Return the [X, Y] coordinate for the center point of the cell that contains the specified text.  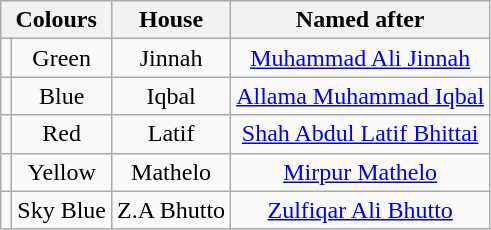
Latif [172, 134]
Mirpur Mathelo [360, 172]
Yellow [62, 172]
Jinnah [172, 58]
Shah Abdul Latif Bhittai [360, 134]
Mathelo [172, 172]
Green [62, 58]
Z.A Bhutto [172, 210]
Iqbal [172, 96]
House [172, 20]
Blue [62, 96]
Sky Blue [62, 210]
Zulfiqar Ali Bhutto [360, 210]
Colours [56, 20]
Allama Muhammad Iqbal [360, 96]
Red [62, 134]
Muhammad Ali Jinnah [360, 58]
Named after [360, 20]
